From the cell containing the given text, extract its center point as [X, Y] coordinate. 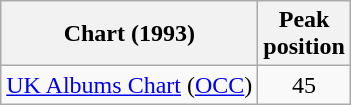
Chart (1993) [130, 34]
UK Albums Chart (OCC) [130, 85]
Peakposition [304, 34]
45 [304, 85]
